Capture the cell that displays the provided text and extract its (X, Y) central coordinate. 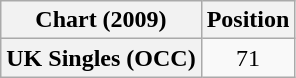
Chart (2009) (101, 20)
71 (248, 58)
UK Singles (OCC) (101, 58)
Position (248, 20)
